Detect which cell encompasses the target text, then output its (X, Y) center coordinate. 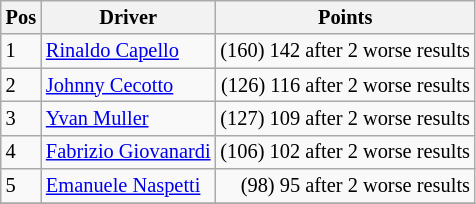
(127) 109 after 2 worse results (344, 118)
4 (21, 152)
Points (344, 17)
1 (21, 51)
Fabrizio Giovanardi (128, 152)
Pos (21, 17)
Driver (128, 17)
(106) 102 after 2 worse results (344, 152)
(160) 142 after 2 worse results (344, 51)
Yvan Muller (128, 118)
3 (21, 118)
Rinaldo Capello (128, 51)
(126) 116 after 2 worse results (344, 85)
5 (21, 186)
Emanuele Naspetti (128, 186)
(98) 95 after 2 worse results (344, 186)
Johnny Cecotto (128, 85)
2 (21, 85)
